Pinpoint the cell where the given text exists, returning its [X, Y] midpoint coordinate. 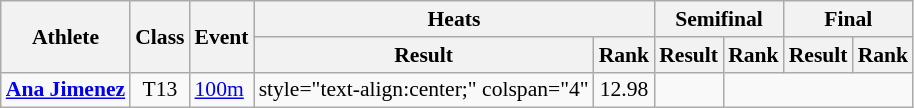
Heats [454, 19]
Final [848, 19]
style="text-align:center;" colspan="4" [424, 90]
100m [222, 90]
12.98 [624, 90]
Class [160, 36]
Semifinal [718, 19]
Ana Jimenez [66, 90]
T13 [160, 90]
Athlete [66, 36]
Event [222, 36]
